Pinpoint the cell where the given text exists, returning its (x, y) midpoint coordinate. 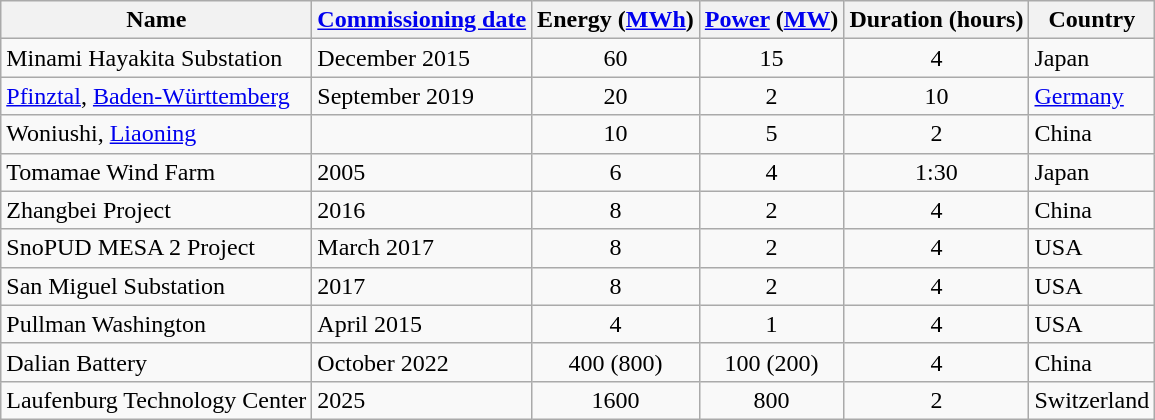
2017 (422, 286)
March 2017 (422, 248)
April 2015 (422, 324)
2016 (422, 210)
Pfinztal, Baden-Württemberg (156, 96)
1 (772, 324)
Germany (1092, 96)
Switzerland (1092, 400)
1600 (616, 400)
San Miguel Substation (156, 286)
Dalian Battery (156, 362)
Commissioning date (422, 20)
December 2015 (422, 58)
20 (616, 96)
Tomamae Wind Farm (156, 172)
SnoPUD MESA 2 Project (156, 248)
800 (772, 400)
2025 (422, 400)
15 (772, 58)
Energy (MWh) (616, 20)
Country (1092, 20)
100 (200) (772, 362)
Name (156, 20)
Minami Hayakita Substation (156, 58)
60 (616, 58)
Laufenburg Technology Center (156, 400)
Woniushi, Liaoning (156, 134)
1:30 (936, 172)
2005 (422, 172)
Zhangbei Project (156, 210)
September 2019 (422, 96)
October 2022 (422, 362)
400 (800) (616, 362)
5 (772, 134)
6 (616, 172)
Power (MW) (772, 20)
Duration (hours) (936, 20)
Pullman Washington (156, 324)
